Provide the [X, Y] coordinate of the cell's center where the given text is located.  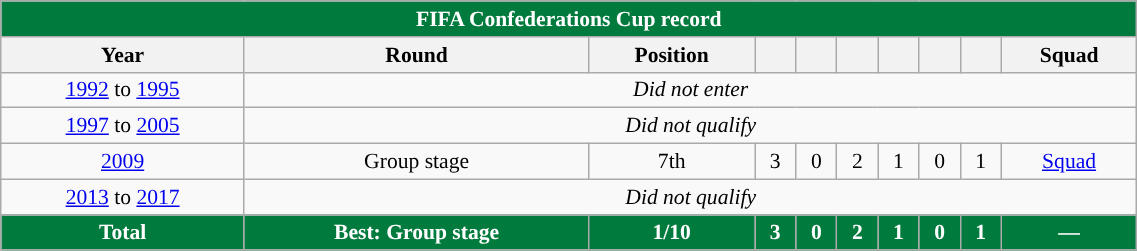
Group stage [416, 162]
Best: Group stage [416, 233]
Year [123, 55]
7th [672, 162]
1992 to 1995 [123, 90]
— [1069, 233]
Total [123, 233]
1997 to 2005 [123, 126]
FIFA Confederations Cup record [569, 19]
2013 to 2017 [123, 197]
Position [672, 55]
2009 [123, 162]
Did not enter [690, 90]
Round [416, 55]
1/10 [672, 233]
